Capture the cell that displays the provided text and extract its (x, y) central coordinate. 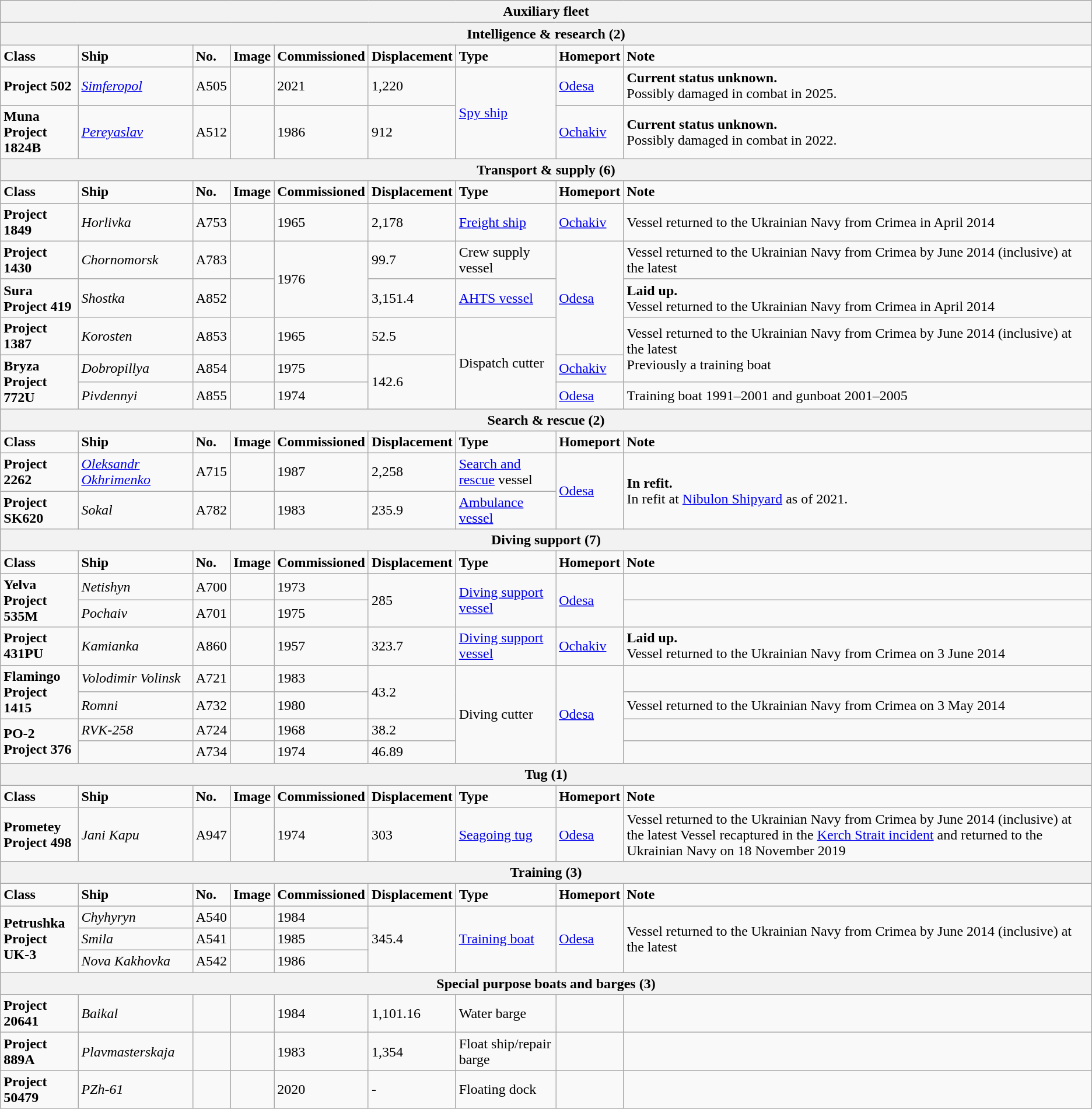
99.7 (412, 260)
Dispatch cutter (505, 363)
Training boat 1991–2001 and gunboat 2001–2005 (857, 395)
Transport & supply (6) (546, 170)
3,151.4 (412, 298)
Water barge (505, 1014)
Diving cutter (505, 714)
A541 (211, 939)
PetrushkaProject UK-3 (40, 939)
Netishyn (135, 587)
1985 (321, 939)
PO-2Project 376 (40, 741)
323.7 (412, 646)
Freight ship (505, 222)
1980 (321, 705)
Sokal (135, 510)
1968 (321, 730)
38.2 (412, 730)
Float ship/repair barge (505, 1051)
1,354 (412, 1051)
Floating dock (505, 1090)
1973 (321, 587)
Tug (1) (546, 774)
Korosten (135, 336)
235.9 (412, 510)
Vessel returned to the Ukrainian Navy from Crimea by June 2014 (inclusive) at the latest Previously a training boat (857, 349)
Project 1430 (40, 260)
PrometeyProject 498 (40, 834)
Chornomorsk (135, 260)
Training boat (505, 939)
Diving support (7) (546, 540)
Horlivka (135, 222)
A782 (211, 510)
Laid up.Vessel returned to the Ukrainian Navy from Crimea in April 2014 (857, 298)
A783 (211, 260)
A734 (211, 752)
Spy ship (505, 113)
AHTS vessel (505, 298)
SuraProject 419 (40, 298)
RVK-258 (135, 730)
Current status unknown.Possibly damaged in combat in 2022. (857, 132)
PZh-61 (135, 1090)
1976 (321, 279)
A505 (211, 86)
Chyhyryn (135, 916)
912 (412, 132)
Pereyaslav (135, 132)
Project 889A (40, 1051)
MunaProject 1824B (40, 132)
Oleksandr Okhrimenko (135, 473)
Nova Kakhovka (135, 961)
Pochaiv (135, 614)
Intelligence & research (2) (546, 34)
Kamianka (135, 646)
Laid up.Vessel returned to the Ukrainian Navy from Crimea on 3 June 2014 (857, 646)
Jani Kapu (135, 834)
Baikal (135, 1014)
Current status unknown.Possibly damaged in combat in 2025. (857, 86)
A721 (211, 678)
A540 (211, 916)
A854 (211, 368)
Crew supply vessel (505, 260)
Simferopol (135, 86)
Search & rescue (2) (546, 419)
Project SK620 (40, 510)
43.2 (412, 692)
Project 50479 (40, 1090)
2,178 (412, 222)
A860 (211, 646)
Project 502 (40, 86)
Project 1387 (40, 336)
In refit.In refit at Nibulon Shipyard as of 2021. (857, 491)
1957 (321, 646)
Ambulance vessel (505, 510)
2,258 (412, 473)
A512 (211, 132)
2021 (321, 86)
Seagoing tug (505, 834)
A700 (211, 587)
A732 (211, 705)
303 (412, 834)
Smila (135, 939)
Special purpose boats and barges (3) (546, 984)
Volodimir Volinsk (135, 678)
Search and rescue vessel (505, 473)
A947 (211, 834)
A724 (211, 730)
Vessel returned to the Ukrainian Navy from Crimea on 3 May 2014 (857, 705)
1987 (321, 473)
Plavmasterskaja (135, 1051)
345.4 (412, 939)
1,101.16 (412, 1014)
A753 (211, 222)
FlamingoProject 1415 (40, 692)
142.6 (412, 382)
Project 20641 (40, 1014)
Project 1849 (40, 222)
A542 (211, 961)
Project 431PU (40, 646)
A701 (211, 614)
- (412, 1090)
A853 (211, 336)
46.89 (412, 752)
Vessel returned to the Ukrainian Navy from Crimea in April 2014 (857, 222)
Dobropillya (135, 368)
Pivdennyi (135, 395)
1,220 (412, 86)
BryzaProject 772U (40, 382)
2020 (321, 1090)
285 (412, 600)
52.5 (412, 336)
Training (3) (546, 872)
Romni (135, 705)
Project 2262 (40, 473)
Shostka (135, 298)
A855 (211, 395)
A715 (211, 473)
A852 (211, 298)
YelvaProject 535M (40, 600)
Auxiliary fleet (546, 12)
